Scan for the cell matching the given text and deliver its [x, y] coordinate at center. 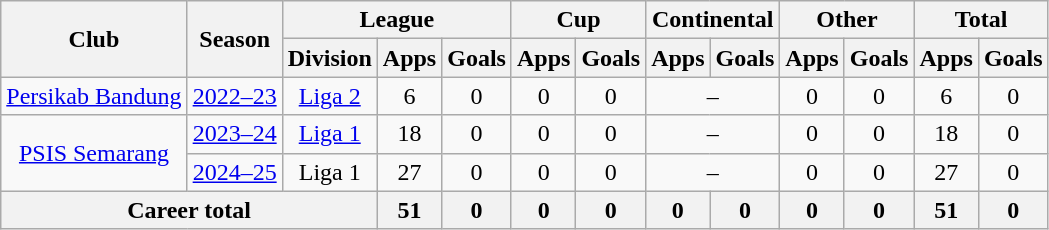
Season [234, 39]
Career total [190, 210]
PSIS Semarang [94, 153]
Persikab Bandung [94, 96]
Other [847, 20]
League [396, 20]
Continental [713, 20]
Liga 2 [330, 96]
Total [981, 20]
Division [330, 58]
Cup [578, 20]
2023–24 [234, 134]
Club [94, 39]
2022–23 [234, 96]
2024–25 [234, 172]
